Return (x, y) of the center of cell containing provided text 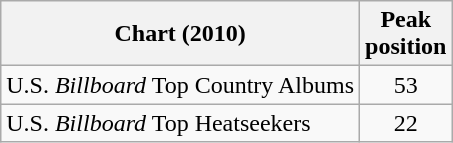
U.S. Billboard Top Country Albums (180, 85)
22 (406, 123)
U.S. Billboard Top Heatseekers (180, 123)
Chart (2010) (180, 34)
53 (406, 85)
Peak position (406, 34)
